Pinpoint the cell where the given text exists, returning its (X, Y) midpoint coordinate. 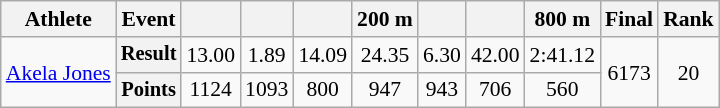
947 (385, 90)
1124 (210, 90)
Result (149, 55)
Athlete (58, 19)
Points (149, 90)
20 (688, 72)
800 (322, 90)
24.35 (385, 55)
Rank (688, 19)
14.09 (322, 55)
943 (442, 90)
2:41.12 (562, 55)
Akela Jones (58, 72)
200 m (385, 19)
560 (562, 90)
800 m (562, 19)
1.89 (266, 55)
706 (496, 90)
42.00 (496, 55)
Event (149, 19)
6173 (629, 72)
Final (629, 19)
6.30 (442, 55)
13.00 (210, 55)
1093 (266, 90)
